Identify which cell holds the provided text, then report its (X, Y) central coordinate. 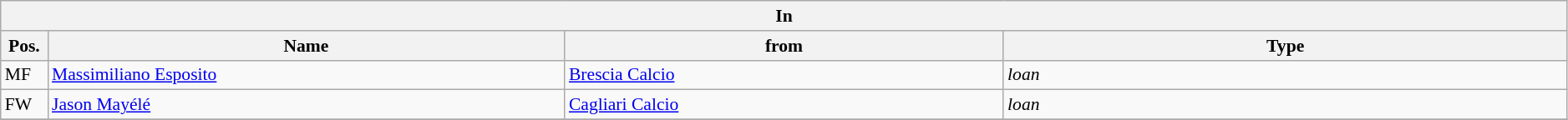
Cagliari Calcio (784, 105)
Massimiliano Esposito (306, 75)
Pos. (24, 46)
MF (24, 75)
Type (1285, 46)
FW (24, 105)
Name (306, 46)
Brescia Calcio (784, 75)
from (784, 46)
In (784, 16)
Jason Mayélé (306, 105)
